Identify which cell holds the provided text, then report its [x, y] central coordinate. 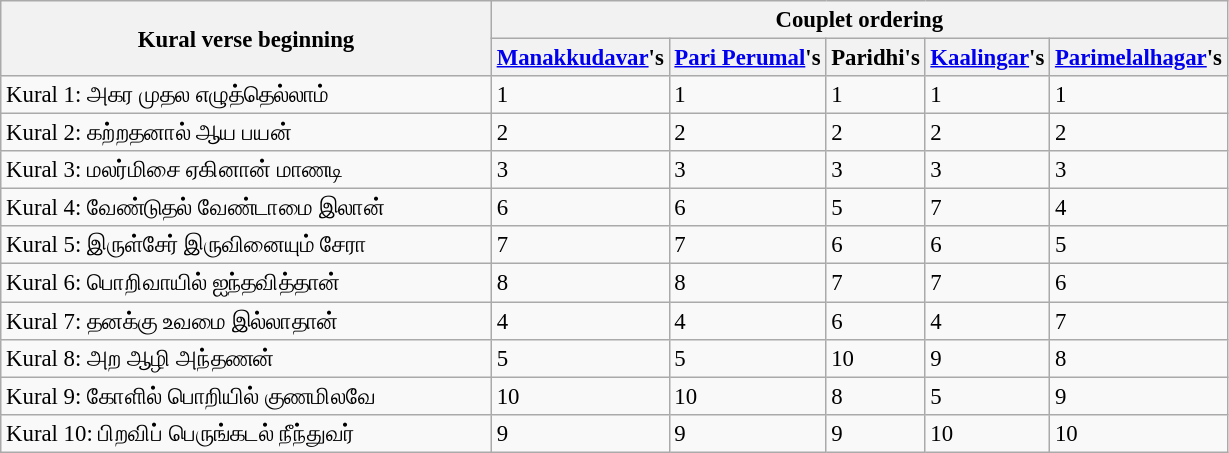
Paridhi's [876, 58]
Kural 8: அற ஆழி அந்தணன் [246, 358]
Kural 5: இருள்சேர் இருவினையும் சேரா [246, 245]
Kural 7: தனக்கு உவமை இல்லாதான் [246, 321]
Kural 6: பொறிவாயில் ஐந்தவித்தான் [246, 283]
Kural verse beginning [246, 38]
Kural 2: கற்றதனால் ஆய பயன் [246, 133]
Pari Perumal's [748, 58]
Parimelalhagar's [1139, 58]
Kural 4: வேண்டுதல் வேண்டாமை இலான் [246, 208]
Kural 1: அகர முதல எழுத்தெல்லாம் [246, 95]
Kural 3: மலர்மிசை ஏகினான் மாணடி [246, 170]
Kural 10: பிறவிப் பெருங்கடல் நீந்துவர் [246, 433]
Couplet ordering [859, 20]
Kaalingar's [988, 58]
Kural 9: கோளில் பொறியில் குணமிலவே [246, 396]
Manakkudavar's [580, 58]
